Pinpoint the cell where the given text exists, returning its (x, y) midpoint coordinate. 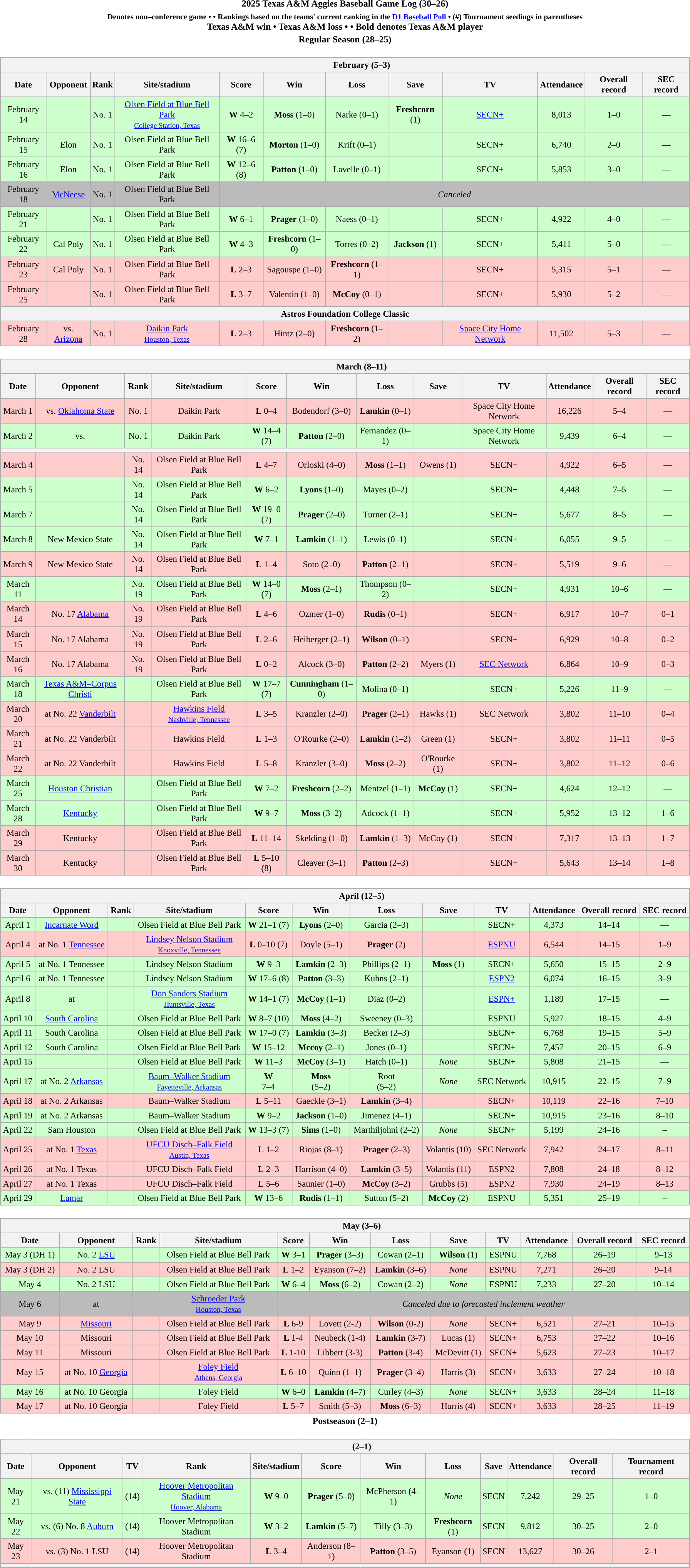
14–14 (609, 925)
Moss (1–1) (385, 465)
vs. (3) No. 1 LSU (77, 1551)
March 16 (18, 664)
L 1–3 (266, 738)
March 11 (18, 589)
9,439 (569, 436)
Doyle (5–1) (321, 945)
Patton (1–0) (294, 170)
February 22 (23, 244)
Prager (1–0) (294, 220)
Wilson (0–1) (385, 639)
Patton (3-4) (400, 1352)
May 6 (30, 1304)
McCoy (2) (449, 1198)
10,119 (554, 1101)
6,753 (546, 1338)
Patton (3–5) (394, 1551)
8–10 (665, 1115)
Heiberger (2–1) (321, 639)
Prager (2) (386, 945)
March 2 (18, 436)
12–12 (620, 788)
Garcia (2–3) (386, 925)
Volantis (11) (449, 1169)
W 6–1 (241, 220)
L 1-4 (293, 1338)
20–15 (609, 1047)
10–9 (620, 664)
0–5 (668, 738)
Lamkin (0–1) (385, 411)
L 4–6 (266, 614)
5,650 (554, 964)
Lucas (1) (458, 1338)
Owens (1) (438, 465)
11–19 (663, 1406)
6–4 (620, 436)
Tournament record (651, 1466)
L 3–4 (276, 1551)
Soto (2–0) (321, 564)
February 21 (23, 220)
1–9 (665, 945)
25–19 (609, 1198)
5,853 (561, 170)
28–24 (605, 1392)
W 14–4 (7) (266, 436)
5–0 (614, 244)
16,226 (569, 411)
McNeese (68, 194)
Astros Foundation College Classic (345, 314)
Hintz (2–0) (294, 334)
2–1 (651, 1551)
9–6 (620, 564)
24–18 (609, 1169)
Eyanson (7–2) (340, 1269)
13–14 (620, 863)
Diaz (0–2) (386, 999)
Don Sanders StadiumHuntsville, Texas (189, 999)
W 17–0 (7) (269, 1032)
24–17 (609, 1150)
11–11 (620, 738)
April 22 (18, 1130)
April 12 (18, 1047)
Olsen Field at Blue Bell ParkCollege Station, Texas (167, 114)
W 6–4 (293, 1284)
Prager (2–1) (385, 713)
May (3–6) (345, 1226)
9–14 (663, 1269)
vs. (6) No. 8 Auburn (77, 1526)
March 15 (18, 639)
6–9 (665, 1047)
10–14 (663, 1284)
W 13–6 (269, 1198)
Freshcorn (1–0) (294, 244)
Rudis (1–1) (321, 1198)
McPherson (4–1) (394, 1496)
Patton (2–3) (385, 863)
Moss (4–2) (321, 1018)
Root(5–2) (386, 1081)
0–4 (668, 713)
Jimenez (4–1) (386, 1115)
Bodendorf (3–0) (321, 411)
ESPN+ (501, 999)
O'Rourke (2–0) (321, 738)
8,013 (561, 114)
Skelding (1–0) (321, 838)
Adcock (1–1) (385, 813)
Moss (3–2) (321, 813)
April 11 (18, 1032)
6,740 (561, 145)
L 1–4 (266, 564)
vs. (80, 436)
Grubbs (5) (449, 1184)
Lewis (0–1) (385, 539)
Sagouspe (1–0) (294, 269)
April 25 (18, 1150)
6,055 (569, 539)
4,448 (569, 489)
8–13 (665, 1184)
L 1-10 (293, 1352)
W 6–2 (266, 489)
27–24 (605, 1372)
Lamkin (1–2) (385, 738)
Patton (2–1) (385, 564)
22–15 (609, 1081)
4–0 (614, 220)
April 18 (18, 1101)
Sam Houston (72, 1130)
1–8 (668, 863)
May 16 (30, 1392)
Lindsey Nelson StadiumKnoxville, Tennessee (189, 945)
Libbert (3-3) (340, 1352)
McCoy (3–2) (386, 1184)
Mayes (0–2) (385, 489)
W 3–1 (293, 1255)
7,317 (569, 838)
May 3 (DH 1) (30, 1255)
April 8 (18, 999)
UFCU Disch–Falk FieldAustin, Texas (189, 1150)
7–5 (620, 489)
March 5 (18, 489)
W 9–0 (276, 1496)
11,502 (561, 334)
4–9 (665, 1018)
W 12–6 (8) (241, 170)
7,457 (554, 1047)
0–6 (668, 764)
W 17–6 (8) (269, 979)
Kranzler (2–0) (321, 713)
March 30 (18, 863)
W 14–1 (7) (269, 999)
(2–1) (345, 1447)
Lyons (2–0) (321, 925)
5,351 (554, 1198)
Lamkin (3–4) (386, 1101)
W 17–7 (7) (266, 689)
7,233 (546, 1284)
Riojas (8–1) (321, 1150)
6,917 (569, 614)
Phillips (2–1) (386, 964)
Lamkin (2–3) (321, 964)
April (12–5) (345, 896)
February 25 (23, 294)
22–16 (609, 1101)
7,930 (554, 1184)
5,411 (561, 244)
March 25 (18, 788)
5,315 (561, 269)
Moss (1) (449, 964)
27–20 (605, 1284)
9–5 (620, 539)
10–15 (663, 1323)
Valentin (1–0) (294, 294)
24–16 (609, 1130)
Alcock (3–0) (321, 664)
Lamar (72, 1198)
14–15 (609, 945)
Patton (3–3) (321, 979)
Krift (0–1) (357, 145)
W 16–6 (7) (241, 145)
5,808 (554, 1061)
Incarnate Word (72, 925)
February (5–3) (345, 65)
McCoy (0–1) (357, 294)
Lamkin (1–3) (385, 838)
Lamkin (1–1) (321, 539)
Green (1) (438, 738)
Naess (0–1) (357, 220)
8–12 (665, 1169)
27–21 (605, 1323)
5,643 (569, 863)
7–10 (665, 1101)
April 1 (18, 925)
5,927 (554, 1018)
Harris (4) (458, 1406)
26–19 (605, 1255)
W 21–1 (7) (269, 925)
Lamkin (3–6) (400, 1269)
L 2–6 (266, 639)
15–15 (609, 964)
24–19 (609, 1184)
5,199 (554, 1130)
W 9–2 (269, 1115)
Cunningham (1–0) (321, 689)
L 5–7 (293, 1406)
1–7 (668, 838)
27–22 (605, 1338)
10–6 (620, 589)
Sims (1–0) (321, 1130)
April 15 (18, 1061)
Canceled due to forecasted inclement weather (484, 1304)
9–13 (663, 1255)
10–18 (663, 1372)
W 9–3 (269, 964)
6,768 (554, 1032)
March 1 (18, 411)
Sweeney (0–3) (386, 1018)
W 15–12 (269, 1047)
February 18 (23, 194)
Wilson (1) (458, 1255)
February 14 (23, 114)
May 4 (30, 1284)
May 15 (30, 1372)
L 11–14 (266, 838)
Jackson (1) (415, 244)
Lamkin (3-7) (400, 1338)
Freshcorn (1–2) (357, 334)
11–18 (663, 1392)
6,929 (569, 639)
11–10 (620, 713)
May 10 (30, 1338)
vs. Oklahoma State (80, 411)
5–3 (614, 334)
7,768 (546, 1255)
0–3 (668, 664)
McCoy (1–1) (321, 999)
vs. Arizona (68, 334)
7,271 (546, 1269)
17–15 (609, 999)
McCoy (3–1) (321, 1061)
Fernandez (0–1) (385, 436)
May 22 (16, 1526)
Tilly (3–3) (394, 1526)
W 4–2 (241, 114)
February 28 (23, 334)
Daikin ParkHouston, Texas (167, 334)
L 5–6 (269, 1184)
April 17 (18, 1081)
April 10 (18, 1018)
3–9 (665, 979)
Prager (3–3) (340, 1255)
Foley FieldAthens, Georgia (219, 1372)
L 6-9 (293, 1323)
6–5 (620, 465)
W 8–7 (10) (269, 1018)
W 9–7 (266, 813)
5,623 (546, 1352)
18–15 (609, 1018)
May 9 (30, 1323)
1–6 (668, 813)
O'Rourke (1) (438, 764)
Canceled (454, 194)
30–25 (583, 1526)
5,519 (569, 564)
11–9 (620, 689)
W7–4 (269, 1081)
March 18 (18, 689)
Kuhns (2–1) (386, 979)
Lamkin (3–3) (321, 1032)
Marthiljohni (2–2) (386, 1130)
Turner (2–1) (385, 515)
Moss(5–2) (321, 1081)
April 19 (18, 1115)
Hoover Metropolitan StadiumHoover, Alabama (196, 1496)
L 0–4 (266, 411)
March 14 (18, 614)
March 28 (18, 813)
Torres (0–2) (357, 244)
7–9 (665, 1081)
W 6–0 (293, 1392)
9,812 (530, 1526)
7,242 (530, 1496)
Quinn (1–1) (340, 1372)
Myers (1) (438, 664)
29–25 (583, 1496)
Smith (5–3) (340, 1406)
March 9 (18, 564)
3–0 (614, 170)
May 23 (16, 1551)
Prager (5–0) (331, 1496)
Jackson (1–0) (321, 1115)
1,189 (554, 999)
8–11 (665, 1150)
10–8 (620, 639)
27–23 (605, 1352)
6,864 (569, 664)
Cleaver (3–1) (321, 863)
13,627 (530, 1551)
Hawks (1) (438, 713)
4,373 (554, 925)
Baum–Walker StadiumFayetteville, Arkansas (189, 1081)
March 20 (18, 713)
0–2 (668, 639)
Harris (3) (458, 1372)
May 17 (30, 1406)
19–15 (609, 1032)
W 3–2 (276, 1526)
Lamkin (4–7) (340, 1392)
Moss (2–1) (321, 589)
Freshcorn (2–2) (321, 788)
April 5 (18, 964)
5,930 (561, 294)
L 6–10 (293, 1372)
5,226 (569, 689)
W 7–1 (266, 539)
May 11 (30, 1352)
L 5–8 (266, 764)
Freshcorn (1–1) (357, 269)
Narke (0–1) (357, 114)
Curley (4–3) (400, 1392)
Lovett (2-2) (340, 1323)
Ozmer (1–0) (321, 614)
W 19–0 (7) (266, 515)
L 4–7 (266, 465)
Mccoy (2–1) (321, 1047)
Saunier (1–0) (321, 1184)
February 23 (23, 269)
Gaeckle (3–1) (321, 1101)
Cowan (2–1) (400, 1255)
February 16 (23, 170)
16–15 (609, 979)
W 11–3 (269, 1061)
vs. (11) Mississippi State (77, 1496)
Anderson (8–1) (331, 1551)
Hatch (0–1) (386, 1061)
Patton (2–0) (321, 436)
6,074 (554, 979)
April 4 (18, 945)
L 0–2 (266, 664)
L 3–5 (266, 713)
April 29 (18, 1198)
W 4–3 (241, 244)
30–26 (583, 1551)
May 21 (16, 1496)
6,521 (546, 1323)
February 15 (23, 145)
W 14–0 (7) (266, 589)
L 3–7 (241, 294)
28–25 (605, 1406)
5,952 (569, 813)
Jones (0–1) (386, 1047)
10–7 (620, 614)
Hawkins FieldNashville, Tennessee (199, 713)
May 3 (DH 2) (30, 1269)
5–9 (665, 1032)
7,942 (554, 1150)
2–9 (665, 964)
5–2 (614, 294)
Rudis (0–1) (385, 614)
Patton (2–2) (385, 664)
23–16 (609, 1115)
11–12 (620, 764)
0–1 (668, 614)
March 21 (18, 738)
March 8 (18, 539)
March 29 (18, 838)
Eyanson (1) (453, 1551)
Lamkin (3–5) (386, 1169)
April 26 (18, 1169)
7,808 (554, 1169)
26–20 (605, 1269)
Prager (2–3) (386, 1150)
McDevitt (1) (458, 1352)
Moss (6–2) (340, 1284)
Orloski (4–0) (321, 465)
April 27 (18, 1184)
Lyons (1–0) (321, 489)
13–12 (620, 813)
Becker (2–3) (386, 1032)
March (8–11) (345, 366)
March 4 (18, 465)
March 22 (18, 764)
4,931 (569, 589)
Morton (1–0) (294, 145)
W 7–2 (266, 788)
Moss (2–2) (385, 764)
Mentzel (1–1) (385, 788)
4,624 (569, 788)
L 5–10 (8) (266, 863)
Sutton (5–2) (386, 1198)
6,544 (554, 945)
Houston Christian (80, 788)
Moss (6–3) (400, 1406)
April 6 (18, 979)
L 5–11 (269, 1101)
Molina (0–1) (385, 689)
Cowan (2–2) (400, 1284)
March 7 (18, 515)
Prager (2–0) (321, 515)
Prager (3–4) (400, 1372)
L 0–10 (7) (269, 945)
21–15 (609, 1061)
Kranzler (3–0) (321, 764)
10–17 (663, 1352)
Schroeder ParkHouston, Texas (219, 1304)
5–4 (620, 411)
5–1 (614, 269)
W 13–3 (7) (269, 1130)
Lamkin (5–7) (331, 1526)
Lavelle (0–1) (357, 170)
Volantis (10) (449, 1150)
Texas A&M–Corpus Christi (80, 689)
Thompson (0–2) (385, 589)
Moss (1–0) (294, 114)
8–5 (620, 515)
Wilson (0-2) (400, 1323)
10–16 (663, 1338)
Harrison (4–0) (321, 1169)
13–13 (620, 838)
Neubeck (1-4) (340, 1338)
5,677 (569, 515)
